Return [X, Y] of the center of cell containing provided text 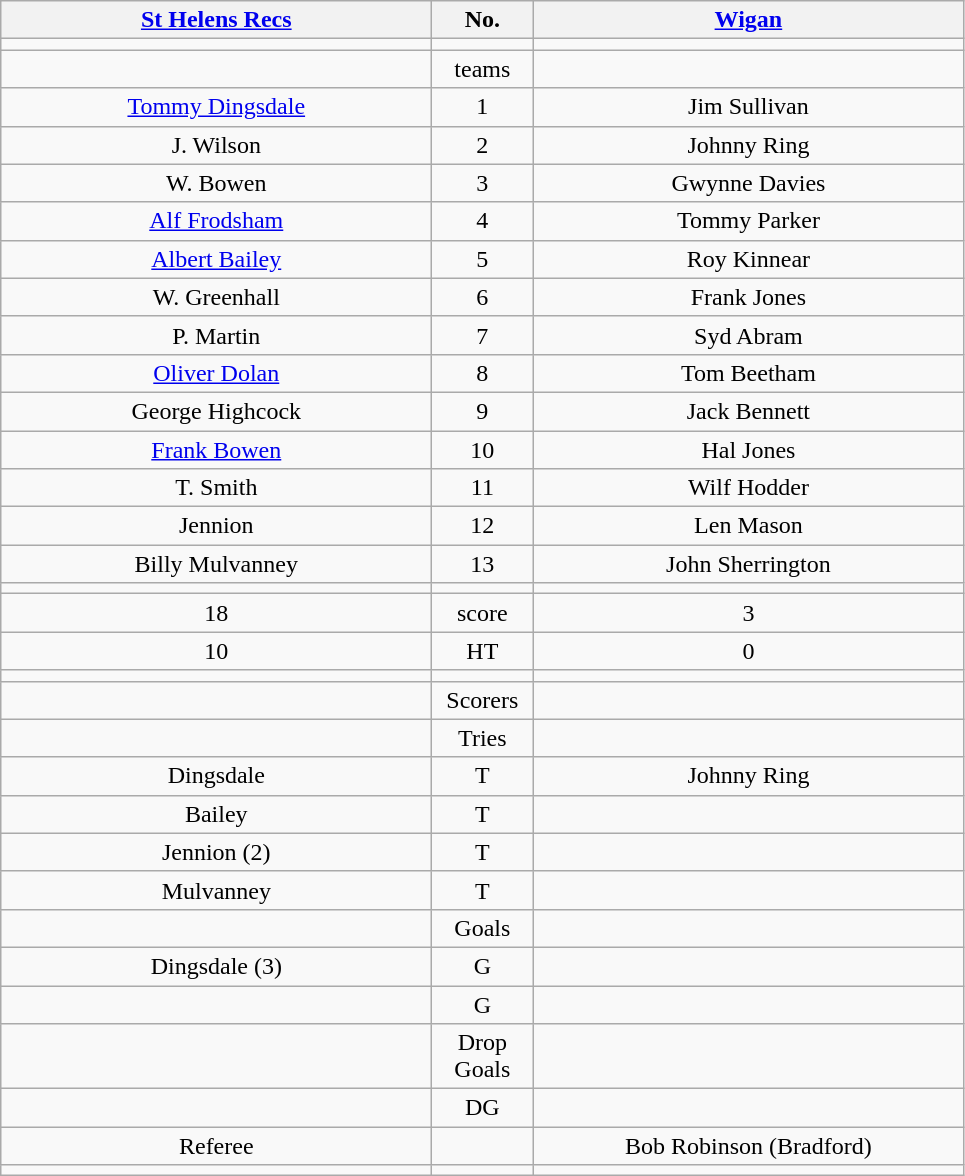
0 [748, 651]
Jim Sullivan [748, 107]
Billy Mulvanney [216, 564]
Wilf Hodder [748, 488]
T. Smith [216, 488]
1 [482, 107]
Frank Jones [748, 297]
11 [482, 488]
W. Greenhall [216, 297]
No. [482, 20]
Scorers [482, 700]
Gwynne Davies [748, 183]
9 [482, 411]
Hal Jones [748, 449]
6 [482, 297]
Len Mason [748, 526]
DG [482, 1108]
Mulvanney [216, 890]
Syd Abram [748, 335]
Alf Frodsham [216, 221]
HT [482, 651]
Tommy Parker [748, 221]
St Helens Recs [216, 20]
Bailey [216, 814]
Referee [216, 1146]
Roy Kinnear [748, 259]
18 [216, 613]
Bob Robinson (Bradford) [748, 1146]
Wigan [748, 20]
Goals [482, 928]
Dingsdale (3) [216, 966]
J. Wilson [216, 145]
Tom Beetham [748, 373]
John Sherrington [748, 564]
12 [482, 526]
5 [482, 259]
4 [482, 221]
Tommy Dingsdale [216, 107]
score [482, 613]
Dingsdale [216, 776]
W. Bowen [216, 183]
teams [482, 69]
7 [482, 335]
13 [482, 564]
P. Martin [216, 335]
Drop Goals [482, 1056]
Oliver Dolan [216, 373]
Albert Bailey [216, 259]
Jennion (2) [216, 852]
8 [482, 373]
Jack Bennett [748, 411]
2 [482, 145]
Jennion [216, 526]
Frank Bowen [216, 449]
Tries [482, 738]
George Highcock [216, 411]
